Provide the [x, y] coordinate of the cell's center where the given text is located.  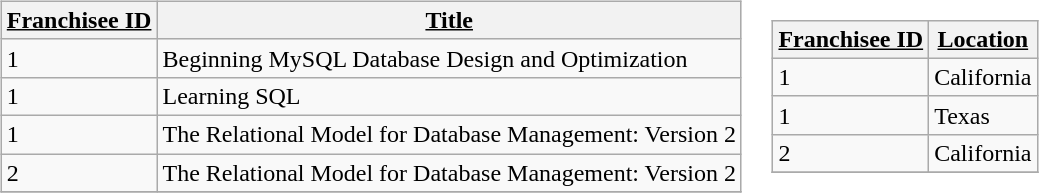
Location [983, 39]
Texas [983, 115]
Learning SQL [449, 96]
Title [449, 20]
Beginning MySQL Database Design and Optimization [449, 58]
